Return (X, Y) of the center of cell containing provided text 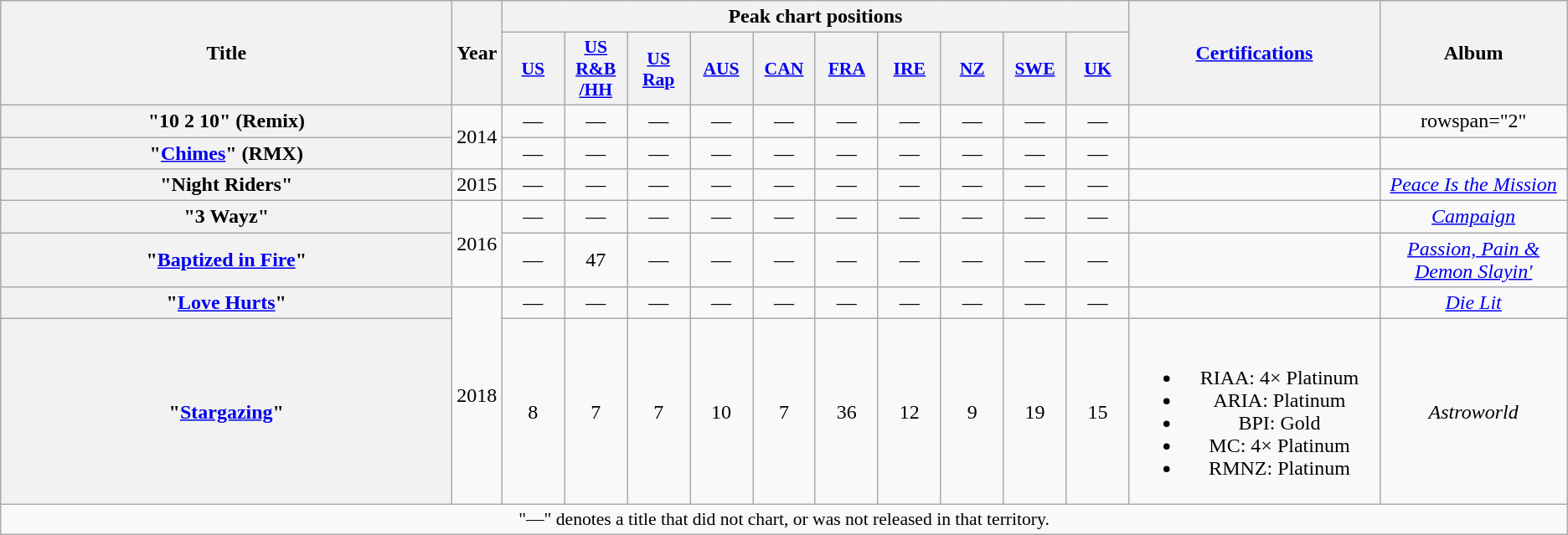
15 (1097, 412)
Die Lit (1473, 303)
Passion, Pain & Demon Slayin' (1473, 260)
"Stargazing" (226, 412)
19 (1035, 412)
"Baptized in Fire" (226, 260)
IRE (910, 69)
9 (972, 412)
2015 (477, 185)
Peak chart positions (816, 17)
10 (722, 412)
US (533, 69)
rowspan="2" (1473, 121)
36 (846, 412)
AUS (722, 69)
USR&B/HH (596, 69)
Year (477, 54)
Astroworld (1473, 412)
12 (910, 412)
47 (596, 260)
"Chimes" (RMX) (226, 153)
"Love Hurts" (226, 303)
2018 (477, 395)
"10 2 10" (Remix) (226, 121)
SWE (1035, 69)
Certifications (1255, 54)
RIAA: 4× PlatinumARIA: PlatinumBPI: GoldMC: 4× PlatinumRMNZ: Platinum (1255, 412)
Peace Is the Mission (1473, 185)
2014 (477, 136)
NZ (972, 69)
"3 Wayz" (226, 217)
8 (533, 412)
Album (1473, 54)
US Rap (658, 69)
FRA (846, 69)
Title (226, 54)
CAN (784, 69)
"—" denotes a title that did not chart, or was not released in that territory. (784, 519)
2016 (477, 244)
"Night Riders" (226, 185)
Campaign (1473, 217)
UK (1097, 69)
